Search for the cell housing the specified text and yield its [X, Y] center coordinate. 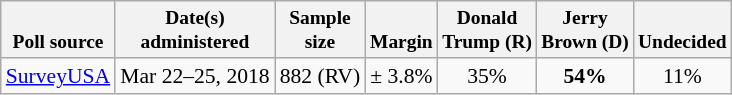
± 3.8% [401, 76]
JerryBrown (D) [586, 30]
SurveyUSA [58, 76]
35% [488, 76]
Undecided [682, 30]
882 (RV) [320, 76]
Margin [401, 30]
Mar 22–25, 2018 [194, 76]
Samplesize [320, 30]
DonaldTrump (R) [488, 30]
Poll source [58, 30]
Date(s)administered [194, 30]
54% [586, 76]
11% [682, 76]
